Capture the cell that displays the provided text and extract its (X, Y) central coordinate. 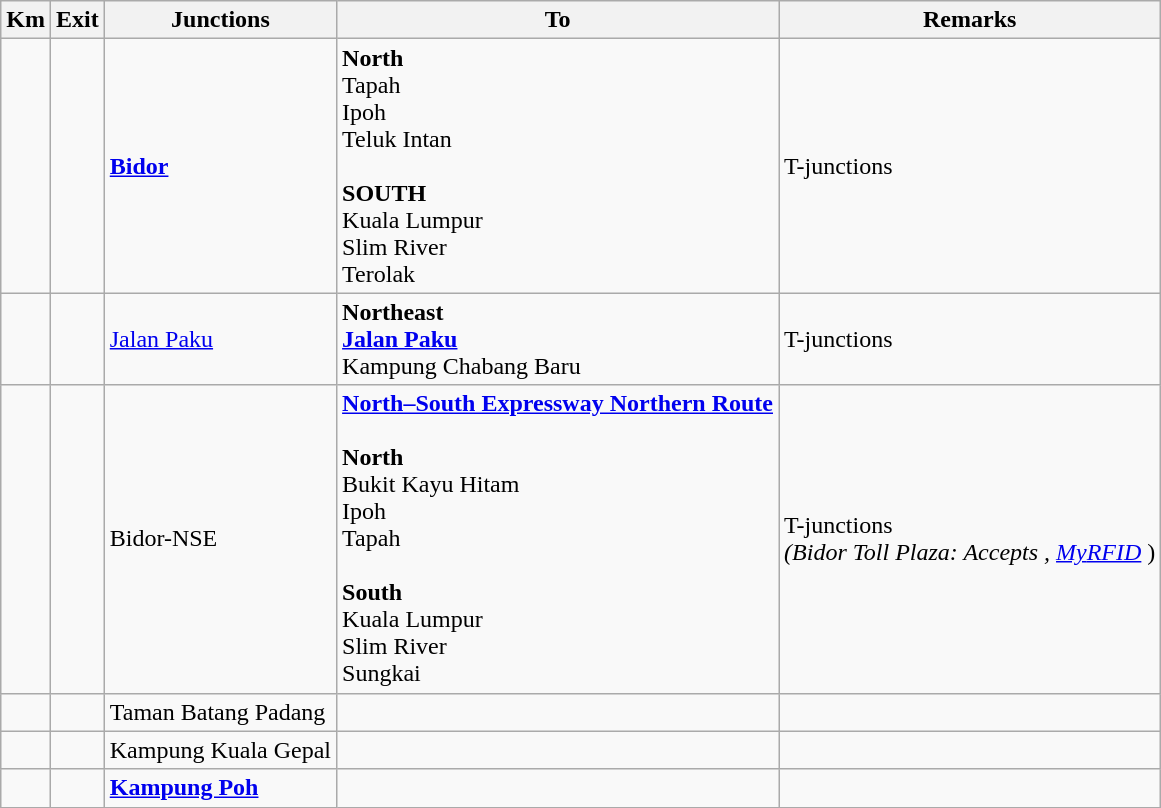
Exit (77, 20)
Taman Batang Padang (220, 712)
Jalan Paku (220, 339)
Kampung Poh (220, 788)
North–South Expressway Northern RouteNorthBukit Kayu HitamIpohTapahSouthKuala LumpurSlim RiverSungkai (558, 539)
T-junctions(Bidor Toll Plaza: Accepts , MyRFID ) (970, 539)
Km (26, 20)
Northeast Jalan PakuKampung Chabang Baru (558, 339)
To (558, 20)
Remarks (970, 20)
Bidor-NSE (220, 539)
North Tapah Ipoh Teluk IntanSOUTH Kuala Lumpur Slim River Terolak (558, 166)
Bidor (220, 166)
Junctions (220, 20)
Kampung Kuala Gepal (220, 750)
